Capture the cell that displays the provided text and extract its (X, Y) central coordinate. 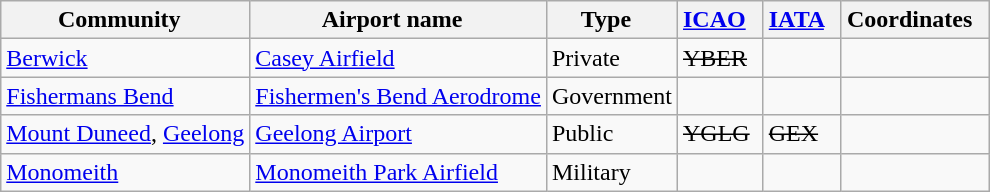
IATA (802, 20)
Government (612, 96)
Monomeith (126, 172)
Private (612, 58)
GEX (802, 134)
Type (612, 20)
Military (612, 172)
YBER (720, 58)
Monomeith Park Airfield (398, 172)
Fishermans Bend (126, 96)
Geelong Airport (398, 134)
Berwick (126, 58)
Community (126, 20)
Mount Duneed, Geelong (126, 134)
Public (612, 134)
Coordinates (915, 20)
ICAO (720, 20)
YGLG (720, 134)
Airport name (398, 20)
Fishermen's Bend Aerodrome (398, 96)
Casey Airfield (398, 58)
